Extract the (x, y) coordinate from the center of the cell holding the provided text.  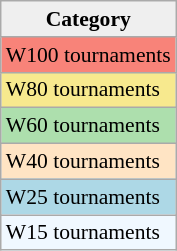
W100 tournaments (88, 55)
W60 tournaments (88, 126)
W80 tournaments (88, 90)
Category (88, 19)
W15 tournaments (88, 233)
W40 tournaments (88, 162)
W25 tournaments (88, 197)
